For the text-containing cell, return its midpoint in [X, Y] coordinate format. 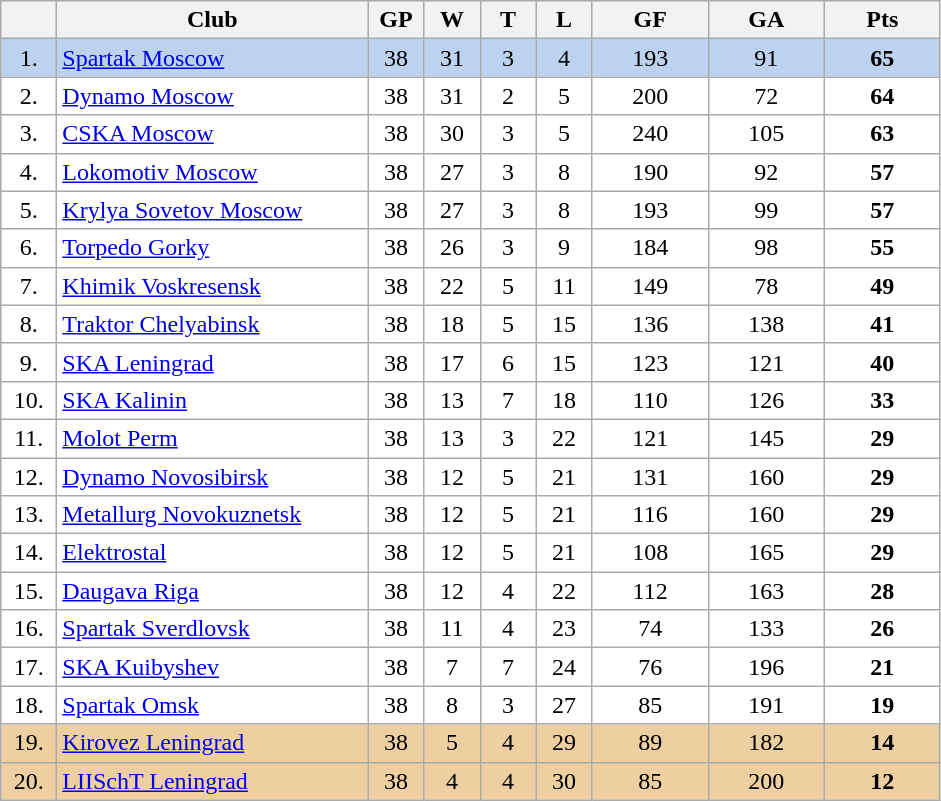
Pts [882, 20]
2 [508, 96]
19 [882, 705]
5. [29, 210]
184 [650, 248]
24 [564, 667]
240 [650, 134]
99 [766, 210]
133 [766, 629]
Daugava Riga [212, 591]
Torpedo Gorky [212, 248]
Dynamo Novosibirsk [212, 477]
126 [766, 400]
13. [29, 515]
Spartak Omsk [212, 705]
23 [564, 629]
Spartak Moscow [212, 58]
123 [650, 362]
Krylya Sovetov Moscow [212, 210]
7. [29, 286]
138 [766, 324]
SKA Kalinin [212, 400]
14 [882, 743]
6. [29, 248]
165 [766, 553]
17. [29, 667]
108 [650, 553]
190 [650, 172]
LIISchT Leningrad [212, 781]
CSKA Moscow [212, 134]
145 [766, 438]
28 [882, 591]
112 [650, 591]
Khimik Voskresensk [212, 286]
92 [766, 172]
18. [29, 705]
116 [650, 515]
76 [650, 667]
136 [650, 324]
Lokomotiv Moscow [212, 172]
3. [29, 134]
Metallurg Novokuznetsk [212, 515]
W [452, 20]
14. [29, 553]
91 [766, 58]
6 [508, 362]
Molot Perm [212, 438]
49 [882, 286]
9. [29, 362]
Traktor Chelyabinsk [212, 324]
89 [650, 743]
149 [650, 286]
4. [29, 172]
78 [766, 286]
196 [766, 667]
SKA Kuibyshev [212, 667]
19. [29, 743]
Spartak Sverdlovsk [212, 629]
105 [766, 134]
1. [29, 58]
64 [882, 96]
Elektrostal [212, 553]
33 [882, 400]
55 [882, 248]
9 [564, 248]
15. [29, 591]
GP [396, 20]
T [508, 20]
GA [766, 20]
8. [29, 324]
16. [29, 629]
98 [766, 248]
74 [650, 629]
Club [212, 20]
182 [766, 743]
191 [766, 705]
10. [29, 400]
40 [882, 362]
12. [29, 477]
Dynamo Moscow [212, 96]
163 [766, 591]
SKA Leningrad [212, 362]
72 [766, 96]
110 [650, 400]
17 [452, 362]
GF [650, 20]
63 [882, 134]
65 [882, 58]
11. [29, 438]
20. [29, 781]
131 [650, 477]
Kirovez Leningrad [212, 743]
L [564, 20]
41 [882, 324]
2. [29, 96]
